Detect which cell encompasses the target text, then output its [X, Y] center coordinate. 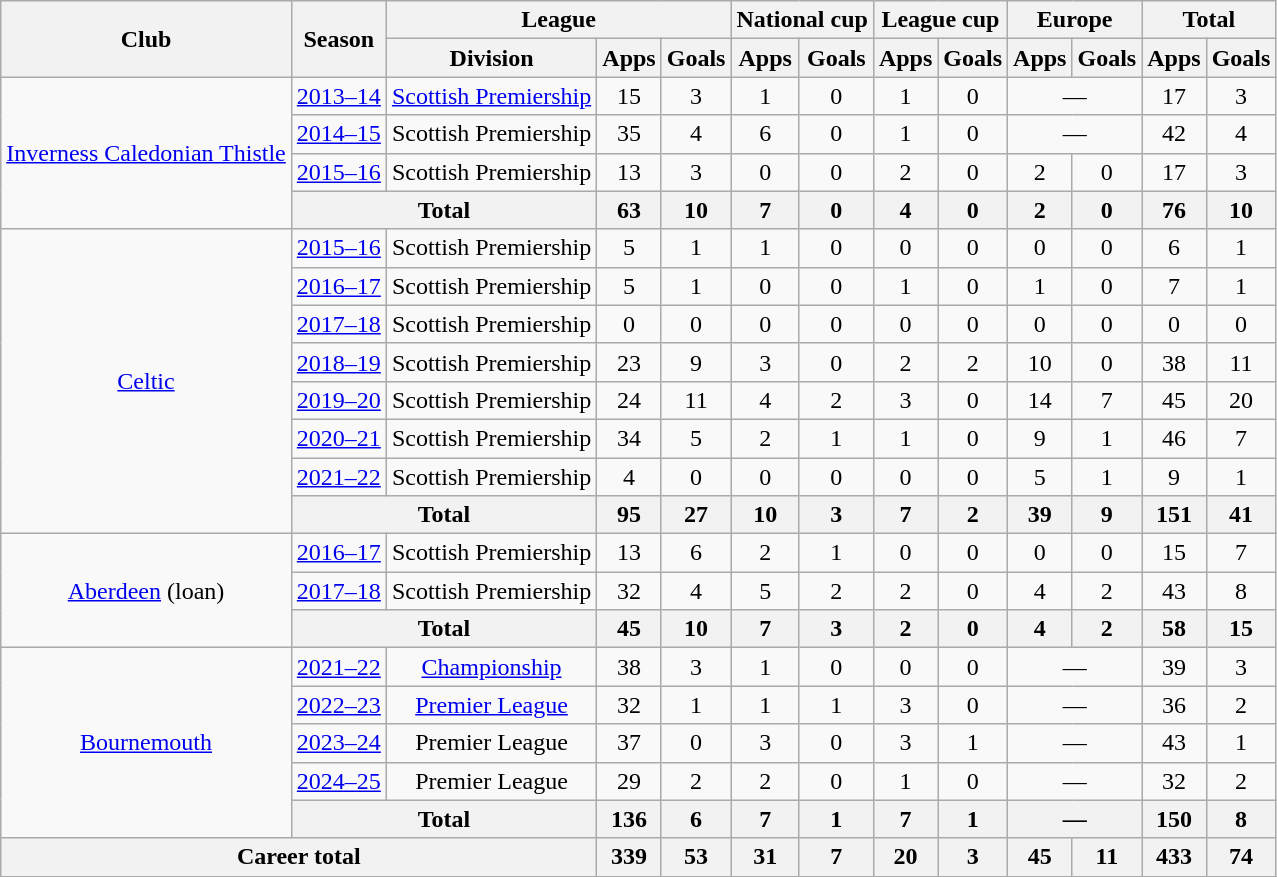
27 [696, 515]
24 [629, 400]
35 [629, 134]
2024–25 [338, 781]
14 [1040, 400]
Aberdeen (loan) [146, 591]
Club [146, 39]
2018–19 [338, 362]
Europe [1075, 20]
29 [629, 781]
Season [338, 39]
2019–20 [338, 400]
41 [1241, 515]
2014–15 [338, 134]
150 [1174, 819]
2022–23 [338, 705]
76 [1174, 210]
34 [629, 438]
League cup [940, 20]
151 [1174, 515]
58 [1174, 629]
42 [1174, 134]
74 [1241, 857]
36 [1174, 705]
Inverness Caledonian Thistle [146, 153]
Celtic [146, 381]
Division [491, 58]
2023–24 [338, 743]
95 [629, 515]
Bournemouth [146, 743]
23 [629, 362]
National cup [802, 20]
46 [1174, 438]
Championship [491, 667]
2020–21 [338, 438]
53 [696, 857]
Career total [299, 857]
433 [1174, 857]
League [558, 20]
37 [629, 743]
136 [629, 819]
31 [765, 857]
2013–14 [338, 96]
339 [629, 857]
63 [629, 210]
